Pinpoint the cell where the given text exists, returning its [X, Y] midpoint coordinate. 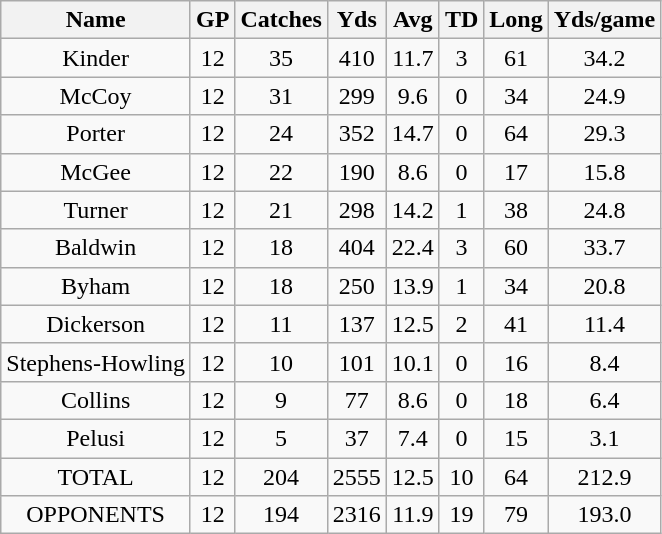
Avg [412, 20]
60 [516, 248]
7.4 [412, 438]
Pelusi [96, 438]
190 [356, 172]
Catches [281, 20]
24 [281, 134]
9.6 [412, 96]
37 [356, 438]
137 [356, 324]
3.1 [604, 438]
212.9 [604, 477]
15 [516, 438]
Stephens-Howling [96, 362]
16 [516, 362]
Collins [96, 400]
Yds/game [604, 20]
Kinder [96, 58]
41 [516, 324]
22.4 [412, 248]
11.7 [412, 58]
13.9 [412, 286]
2555 [356, 477]
17 [516, 172]
22 [281, 172]
77 [356, 400]
19 [461, 515]
404 [356, 248]
194 [281, 515]
299 [356, 96]
McGee [96, 172]
11 [281, 324]
Name [96, 20]
298 [356, 210]
Porter [96, 134]
352 [356, 134]
2 [461, 324]
Long [516, 20]
9 [281, 400]
Byham [96, 286]
14.7 [412, 134]
61 [516, 58]
6.4 [604, 400]
Yds [356, 20]
8.4 [604, 362]
5 [281, 438]
31 [281, 96]
TD [461, 20]
TOTAL [96, 477]
Dickerson [96, 324]
34.2 [604, 58]
29.3 [604, 134]
24.9 [604, 96]
20.8 [604, 286]
193.0 [604, 515]
11.9 [412, 515]
250 [356, 286]
2316 [356, 515]
33.7 [604, 248]
10.1 [412, 362]
101 [356, 362]
11.4 [604, 324]
Baldwin [96, 248]
35 [281, 58]
McCoy [96, 96]
79 [516, 515]
OPPONENTS [96, 515]
21 [281, 210]
24.8 [604, 210]
Turner [96, 210]
14.2 [412, 210]
GP [212, 20]
38 [516, 210]
15.8 [604, 172]
410 [356, 58]
204 [281, 477]
